Return [X, Y] of the center of cell containing provided text 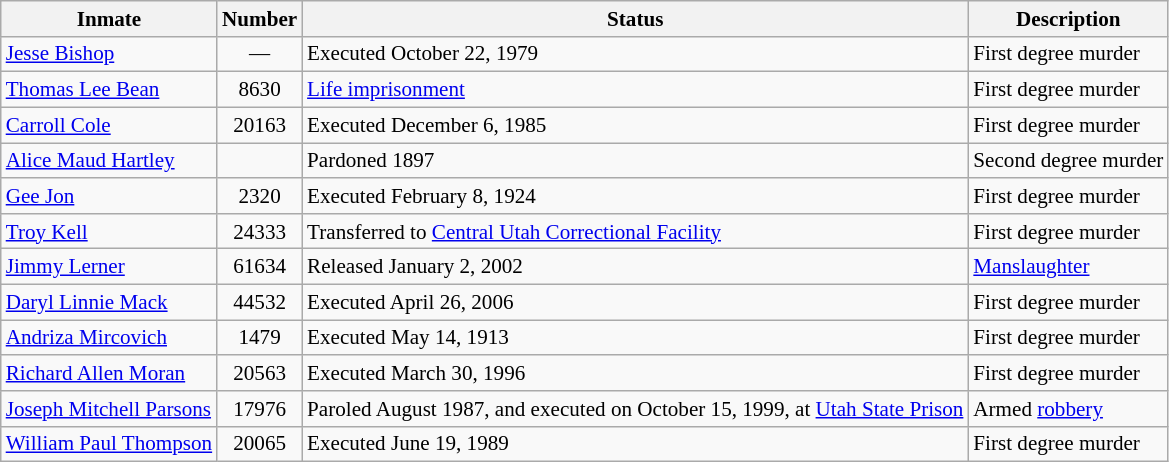
Number [260, 18]
1479 [260, 338]
— [260, 54]
Life imprisonment [635, 90]
Gee Jon [109, 196]
Executed December 6, 1985 [635, 124]
Richard Allen Moran [109, 372]
Jesse Bishop [109, 54]
Executed June 19, 1989 [635, 444]
17976 [260, 408]
Executed March 30, 1996 [635, 372]
Executed May 14, 1913 [635, 338]
Armed robbery [1068, 408]
Executed February 8, 1924 [635, 196]
20065 [260, 444]
44532 [260, 302]
Transferred to Central Utah Correctional Facility [635, 230]
Jimmy Lerner [109, 266]
William Paul Thompson [109, 444]
Executed October 22, 1979 [635, 54]
20563 [260, 372]
Inmate [109, 18]
Carroll Cole [109, 124]
Paroled August 1987, and executed on October 15, 1999, at Utah State Prison [635, 408]
Daryl Linnie Mack [109, 302]
Second degree murder [1068, 160]
Released January 2, 2002 [635, 266]
24333 [260, 230]
Thomas Lee Bean [109, 90]
Status [635, 18]
Alice Maud Hartley [109, 160]
Joseph Mitchell Parsons [109, 408]
Pardoned 1897 [635, 160]
Andriza Mircovich [109, 338]
61634 [260, 266]
Description [1068, 18]
2320 [260, 196]
Manslaughter [1068, 266]
20163 [260, 124]
Executed April 26, 2006 [635, 302]
8630 [260, 90]
Troy Kell [109, 230]
